Extract the (x, y) coordinate from the center of the cell holding the provided text.  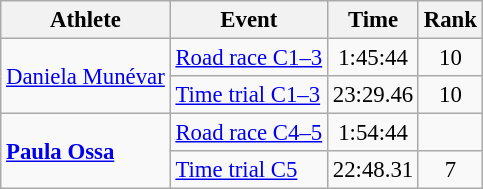
Road race C1–3 (248, 58)
Rank (450, 20)
Time (372, 20)
Paula Ossa (86, 152)
Athlete (86, 20)
Time trial C5 (248, 170)
1:45:44 (372, 58)
7 (450, 170)
23:29.46 (372, 95)
Event (248, 20)
Time trial C1–3 (248, 95)
22:48.31 (372, 170)
Road race C4–5 (248, 133)
1:54:44 (372, 133)
Daniela Munévar (86, 76)
